Pinpoint the cell where the given text exists, returning its [X, Y] midpoint coordinate. 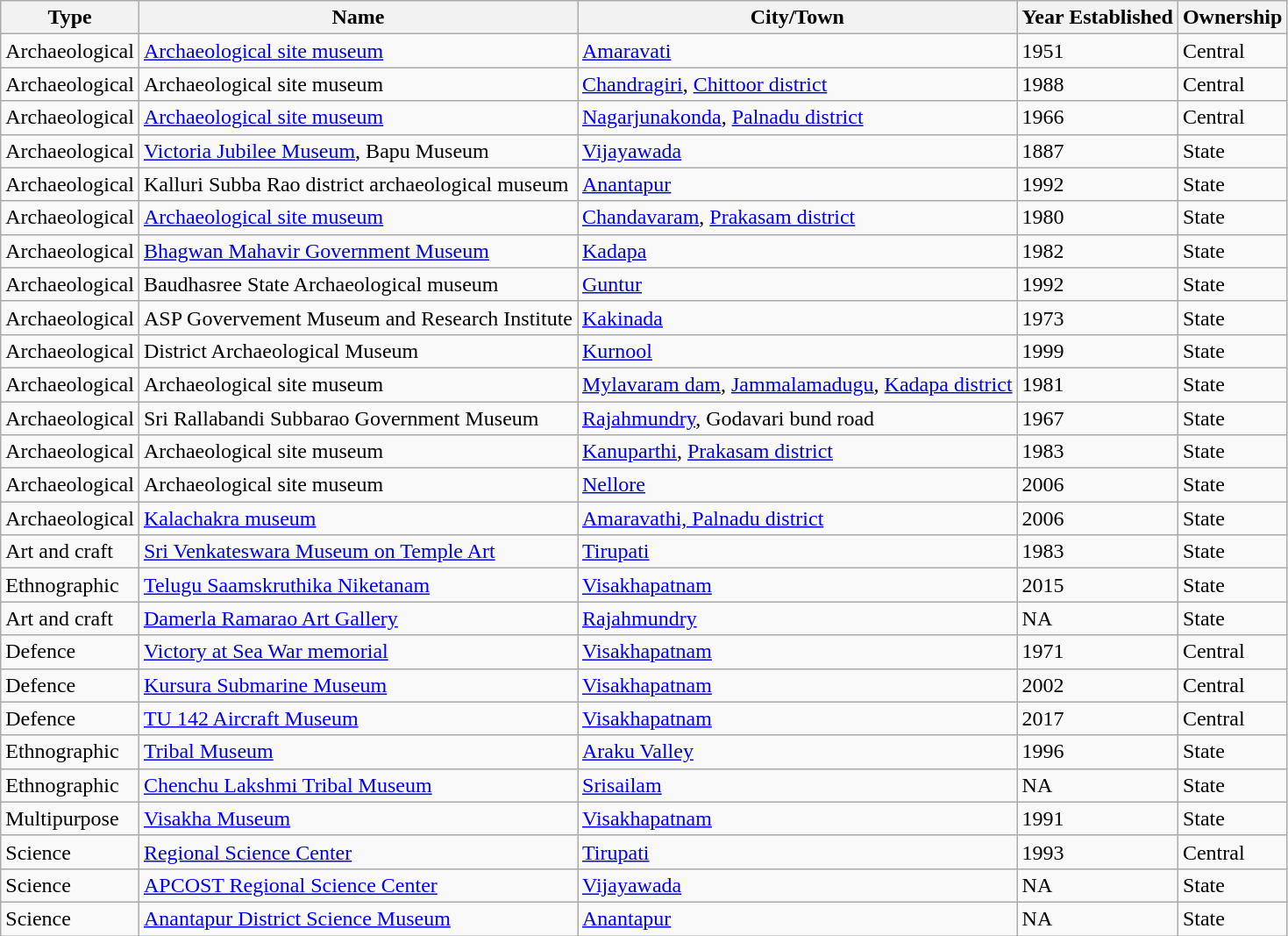
1980 [1098, 218]
Nellore [797, 485]
1973 [1098, 318]
Tribal Museum [358, 752]
Guntur [797, 284]
ASP Govervement Museum and Research Institute [358, 318]
Sri Rallabandi Subbarao Government Museum [358, 418]
Kalluri Subba Rao district archaeological museum [358, 184]
Chandragiri, Chittoor district [797, 84]
Victoria Jubilee Museum, Bapu Museum [358, 151]
1887 [1098, 151]
APCOST Regional Science Center [358, 885]
Year Established [1098, 18]
Araku Valley [797, 752]
2002 [1098, 685]
Nagarjunakonda, Palnadu district [797, 118]
Regional Science Center [358, 852]
1971 [1098, 652]
Sri Venkateswara Museum on Temple Art [358, 552]
Kursura Submarine Museum [358, 685]
Rajahmundry, Godavari bund road [797, 418]
Type [70, 18]
1988 [1098, 84]
Anantapur District Science Museum [358, 918]
Kurnool [797, 351]
2015 [1098, 585]
Kadapa [797, 251]
Rajahmundry [797, 618]
1982 [1098, 251]
Amaravati [797, 51]
Victory at Sea War memorial [358, 652]
Telugu Saamskruthika Niketanam [358, 585]
1993 [1098, 852]
Kalachakra museum [358, 518]
1951 [1098, 51]
TU 142 Aircraft Museum [358, 718]
1981 [1098, 384]
1999 [1098, 351]
Chandavaram, Prakasam district [797, 218]
District Archaeological Museum [358, 351]
Srisailam [797, 785]
Visakha Museum [358, 818]
1966 [1098, 118]
Bhagwan Mahavir Government Museum [358, 251]
Chenchu Lakshmi Tribal Museum [358, 785]
Kakinada [797, 318]
1996 [1098, 752]
Mylavaram dam, Jammalamadugu, Kadapa district [797, 384]
Amaravathi, Palnadu district [797, 518]
1991 [1098, 818]
1967 [1098, 418]
Ownership [1232, 18]
Kanuparthi, Prakasam district [797, 452]
2017 [1098, 718]
Baudhasree State Archaeological museum [358, 284]
Multipurpose [70, 818]
Name [358, 18]
Damerla Ramarao Art Gallery [358, 618]
City/Town [797, 18]
